Search for the cell housing the specified text and yield its (X, Y) center coordinate. 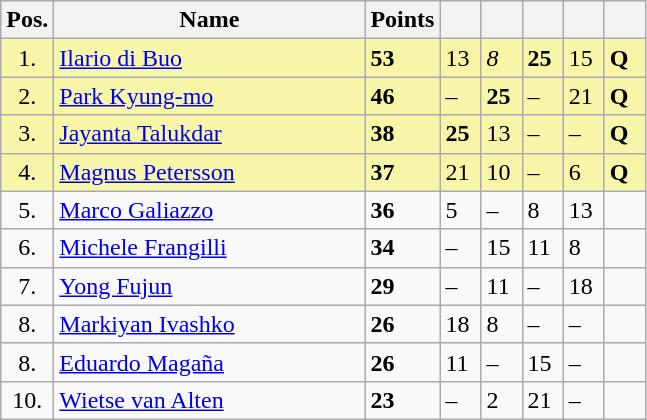
Wietse van Alten (210, 400)
Eduardo Magaña (210, 362)
37 (402, 172)
Marco Galiazzo (210, 210)
6. (28, 248)
Magnus Petersson (210, 172)
4. (28, 172)
Pos. (28, 20)
2 (502, 400)
Points (402, 20)
7. (28, 286)
Michele Frangilli (210, 248)
Park Kyung-mo (210, 96)
Jayanta Talukdar (210, 134)
10 (502, 172)
53 (402, 58)
23 (402, 400)
Name (210, 20)
Yong Fujun (210, 286)
36 (402, 210)
1. (28, 58)
5 (460, 210)
34 (402, 248)
6 (584, 172)
29 (402, 286)
38 (402, 134)
Markiyan Ivashko (210, 324)
46 (402, 96)
2. (28, 96)
5. (28, 210)
3. (28, 134)
Ilario di Buo (210, 58)
10. (28, 400)
